Return the (X, Y) coordinate for the center point of the cell that contains the specified text.  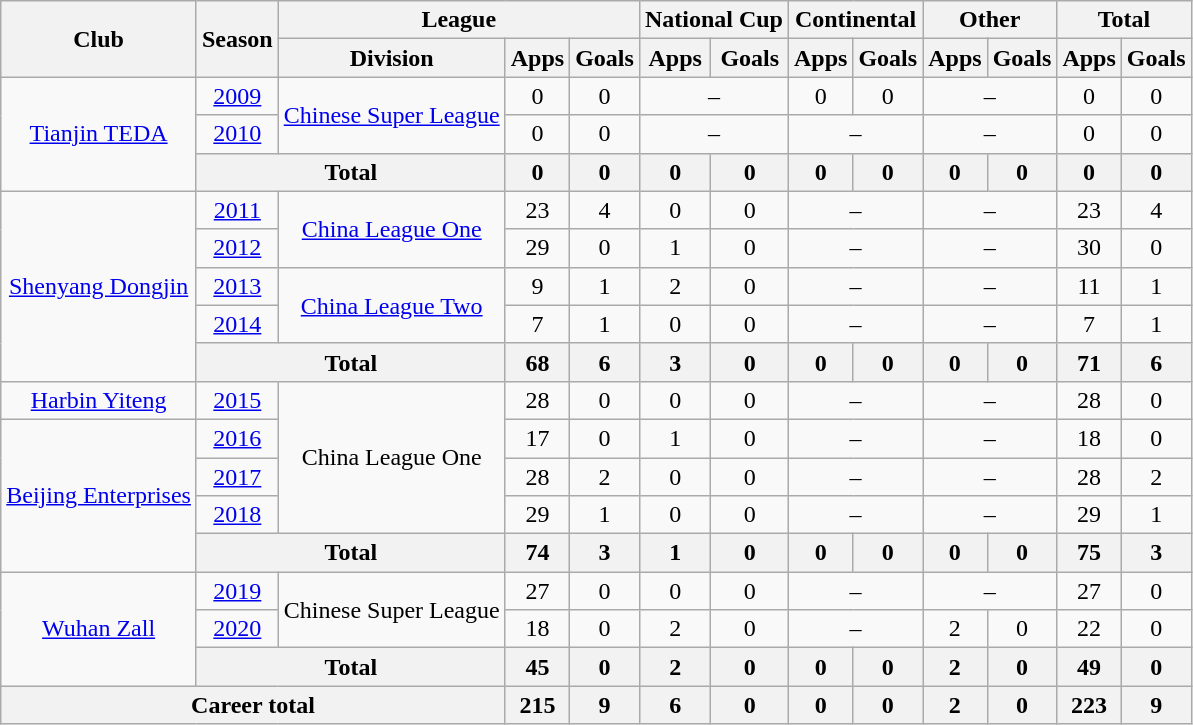
11 (1089, 286)
49 (1089, 667)
2016 (237, 438)
Wuhan Zall (99, 629)
45 (537, 667)
Beijing Enterprises (99, 495)
Tianjin TEDA (99, 134)
Harbin Yiteng (99, 400)
2014 (237, 324)
Continental (855, 20)
2012 (237, 248)
2020 (237, 629)
Club (99, 39)
Division (392, 58)
75 (1089, 553)
2019 (237, 591)
223 (1089, 705)
2018 (237, 515)
2011 (237, 210)
2010 (237, 134)
2013 (237, 286)
National Cup (714, 20)
71 (1089, 362)
68 (537, 362)
30 (1089, 248)
Career total (253, 705)
74 (537, 553)
2015 (237, 400)
China League Two (392, 305)
17 (537, 438)
22 (1089, 629)
2009 (237, 96)
Shenyang Dongjin (99, 286)
2017 (237, 477)
215 (537, 705)
League (458, 20)
Season (237, 39)
Other (990, 20)
